Scan for the cell matching the given text and deliver its [X, Y] coordinate at center. 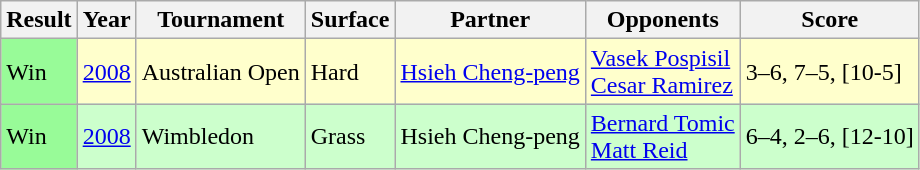
Wimbledon [220, 136]
3–6, 7–5, [10-5] [830, 72]
Bernard Tomic Matt Reid [662, 136]
Surface [350, 20]
Opponents [662, 20]
6–4, 2–6, [12-10] [830, 136]
Result [39, 20]
Hard [350, 72]
Partner [490, 20]
Australian Open [220, 72]
Grass [350, 136]
Score [830, 20]
Year [106, 20]
Tournament [220, 20]
Vasek Pospisil Cesar Ramirez [662, 72]
